Find where the given text appears and provide that cell's center as [x, y] coordinate. 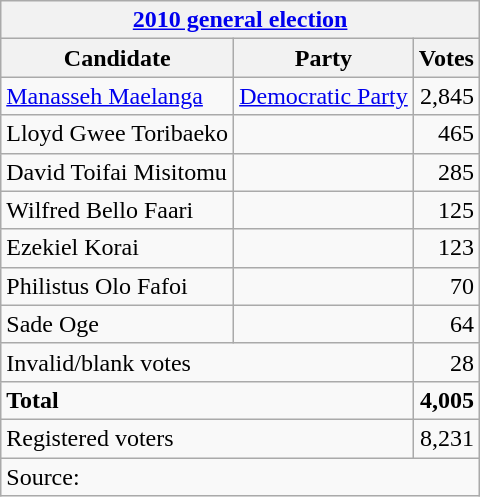
64 [446, 324]
Lloyd Gwee Toribaeko [118, 134]
Ezekiel Korai [118, 248]
Total [208, 400]
465 [446, 134]
Votes [446, 58]
123 [446, 248]
Candidate [118, 58]
Party [324, 58]
125 [446, 210]
Sade Oge [118, 324]
8,231 [446, 438]
Democratic Party [324, 96]
2,845 [446, 96]
Philistus Olo Fafoi [118, 286]
Source: [240, 477]
2010 general election [240, 20]
David Toifai Misitomu [118, 172]
70 [446, 286]
Registered voters [208, 438]
Invalid/blank votes [208, 362]
Manasseh Maelanga [118, 96]
285 [446, 172]
4,005 [446, 400]
28 [446, 362]
Wilfred Bello Faari [118, 210]
